Detect which cell encompasses the target text, then output its [X, Y] center coordinate. 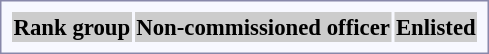
Rank group [72, 27]
Enlisted [436, 27]
Non-commissioned officer [264, 27]
